Identify which cell holds the provided text, then report its (X, Y) central coordinate. 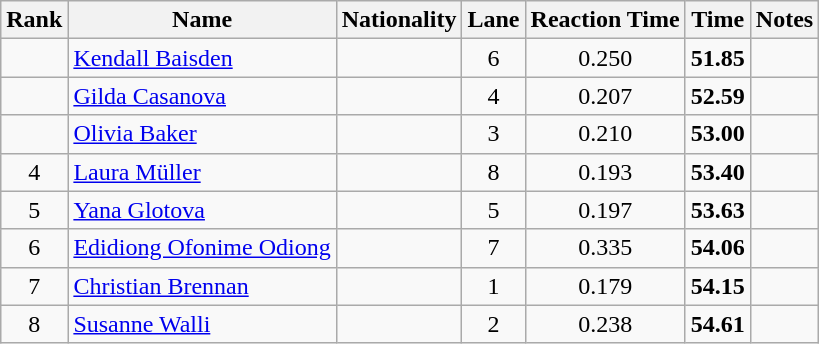
Lane (494, 20)
0.238 (605, 324)
0.335 (605, 248)
54.06 (718, 248)
3 (494, 134)
52.59 (718, 96)
0.207 (605, 96)
54.15 (718, 286)
53.63 (718, 210)
Olivia Baker (202, 134)
54.61 (718, 324)
Time (718, 20)
2 (494, 324)
Gilda Casanova (202, 96)
Rank (34, 20)
Susanne Walli (202, 324)
53.00 (718, 134)
Yana Glotova (202, 210)
Name (202, 20)
53.40 (718, 172)
Christian Brennan (202, 286)
0.193 (605, 172)
1 (494, 286)
Edidiong Ofonime Odiong (202, 248)
Nationality (399, 20)
Notes (784, 20)
0.179 (605, 286)
0.197 (605, 210)
0.210 (605, 134)
51.85 (718, 58)
Laura Müller (202, 172)
0.250 (605, 58)
Kendall Baisden (202, 58)
Reaction Time (605, 20)
